Scan for the cell matching the given text and deliver its [X, Y] coordinate at center. 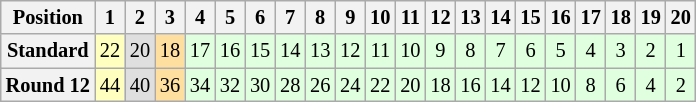
36 [170, 85]
26 [320, 85]
28 [290, 85]
30 [260, 85]
24 [350, 85]
Standard [48, 51]
32 [230, 85]
40 [140, 85]
Position [48, 17]
19 [651, 17]
34 [200, 85]
Round 12 [48, 85]
44 [110, 85]
